Determine the (X, Y) coordinate at the center of the cell enclosing the given text.  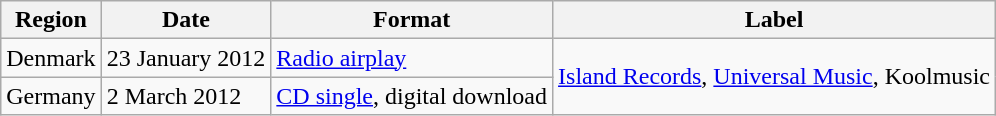
Denmark (51, 58)
Date (186, 20)
Germany (51, 96)
Radio airplay (412, 58)
Island Records, Universal Music, Koolmusic (774, 77)
Label (774, 20)
Format (412, 20)
CD single, digital download (412, 96)
23 January 2012 (186, 58)
Region (51, 20)
2 March 2012 (186, 96)
